Search for the cell housing the specified text and yield its [x, y] center coordinate. 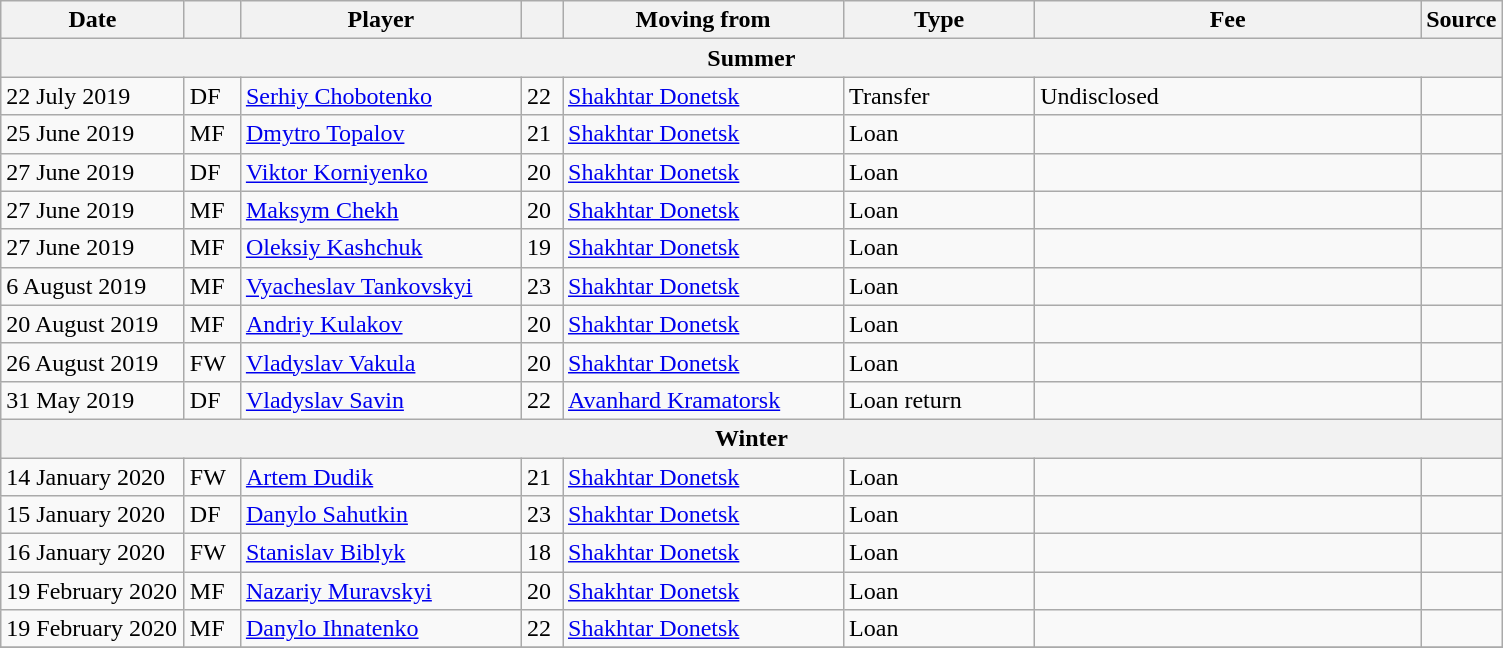
19 [542, 248]
Serhiy Chobotenko [380, 96]
Danylo Ihnatenko [380, 629]
Undisclosed [1228, 96]
Loan return [940, 400]
16 January 2020 [93, 553]
Type [940, 20]
Source [1462, 20]
Andriy Kulakov [380, 324]
26 August 2019 [93, 362]
18 [542, 553]
Nazariy Muravskyi [380, 591]
Vyacheslav Tankovskyi [380, 286]
25 June 2019 [93, 134]
14 January 2020 [93, 477]
Maksym Chekh [380, 210]
Vladyslav Savin [380, 400]
20 August 2019 [93, 324]
15 January 2020 [93, 515]
Oleksiy Kashchuk [380, 248]
22 July 2019 [93, 96]
Moving from [702, 20]
Avanhard Kramatorsk [702, 400]
Artem Dudik [380, 477]
Player [380, 20]
6 August 2019 [93, 286]
Dmytro Topalov [380, 134]
Stanislav Biblyk [380, 553]
Viktor Korniyenko [380, 172]
Danylo Sahutkin [380, 515]
Fee [1228, 20]
Date [93, 20]
Summer [752, 58]
Winter [752, 438]
Transfer [940, 96]
31 May 2019 [93, 400]
Vladyslav Vakula [380, 362]
